Capture the cell that displays the provided text and extract its (x, y) central coordinate. 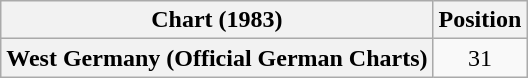
31 (480, 58)
Position (480, 20)
Chart (1983) (217, 20)
West Germany (Official German Charts) (217, 58)
